Extract the [x, y] coordinate from the center of the cell holding the provided text.  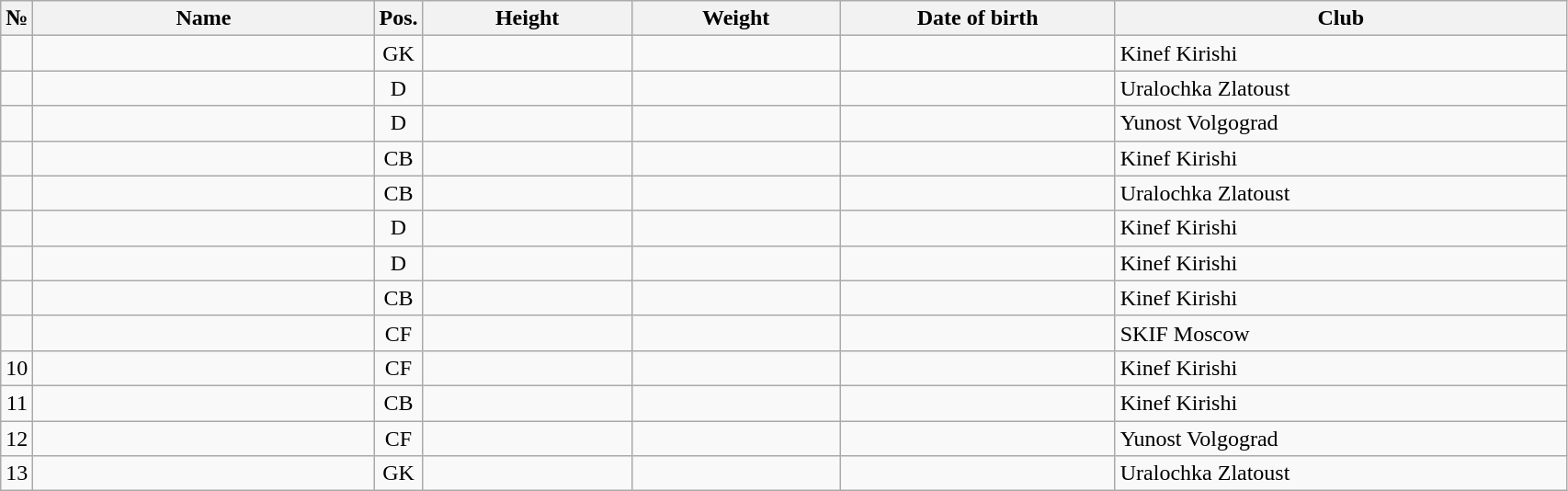
Height [528, 18]
№ [17, 18]
10 [17, 368]
12 [17, 439]
Club [1340, 18]
Date of birth [978, 18]
Weight [735, 18]
11 [17, 403]
Pos. [399, 18]
13 [17, 474]
Name [204, 18]
SKIF Moscow [1340, 333]
